Output the (x, y) coordinate of the center of the cell containing the given text.  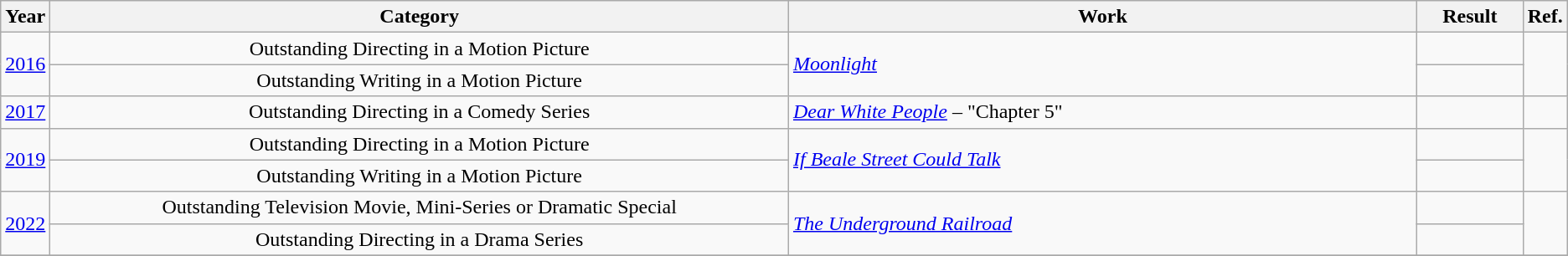
2019 (25, 160)
Dear White People – "Chapter 5" (1102, 112)
Ref. (1545, 17)
Work (1102, 17)
Category (420, 17)
2022 (25, 223)
The Underground Railroad (1102, 223)
Year (25, 17)
Outstanding Directing in a Comedy Series (420, 112)
Moonlight (1102, 64)
Outstanding Directing in a Drama Series (420, 239)
2016 (25, 64)
2017 (25, 112)
If Beale Street Could Talk (1102, 160)
Result (1469, 17)
Outstanding Television Movie, Mini-Series or Dramatic Special (420, 207)
